Find where the given text appears and provide that cell's center as [X, Y] coordinate. 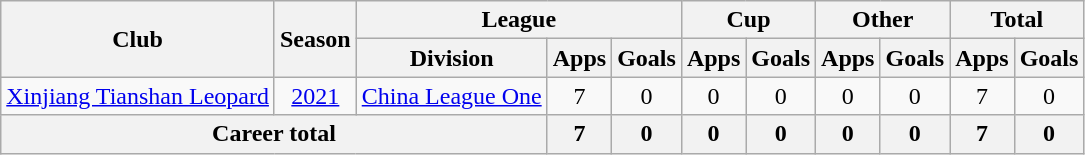
League [518, 20]
2021 [315, 96]
Career total [274, 134]
Other [883, 20]
Division [452, 58]
Cup [748, 20]
Total [1017, 20]
Club [138, 39]
Season [315, 39]
China League One [452, 96]
Xinjiang Tianshan Leopard [138, 96]
